Return (x, y) of the center of cell containing provided text 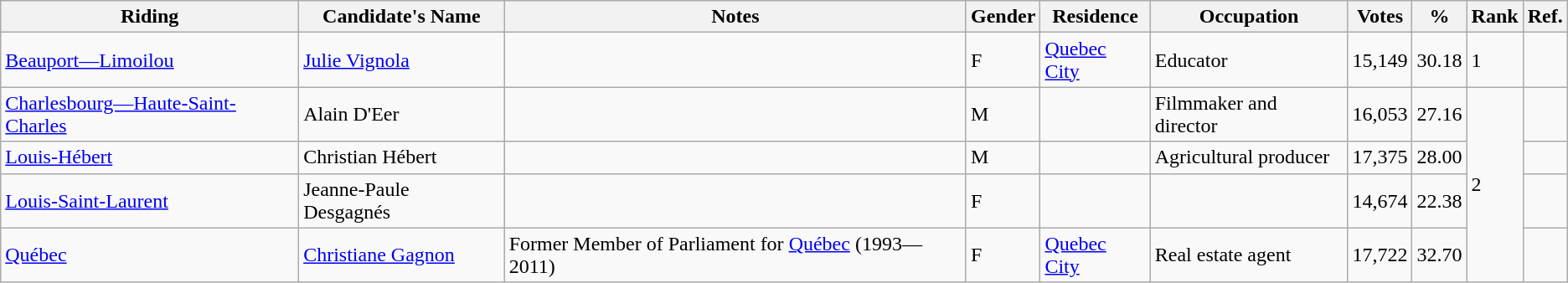
Christiane Gagnon (402, 255)
27.16 (1439, 114)
Alain D'Eer (402, 114)
17,375 (1380, 157)
Candidate's Name (402, 17)
Gender (1003, 17)
30.18 (1439, 60)
16,053 (1380, 114)
Rank (1494, 17)
Residence (1096, 17)
22.38 (1439, 201)
Beauport—Limoilou (150, 60)
Occupation (1249, 17)
% (1439, 17)
15,149 (1380, 60)
14,674 (1380, 201)
Votes (1380, 17)
Christian Hébert (402, 157)
Québec (150, 255)
Former Member of Parliament for Québec (1993—2011) (735, 255)
Louis-Saint-Laurent (150, 201)
Notes (735, 17)
Ref. (1545, 17)
Real estate agent (1249, 255)
Riding (150, 17)
Louis-Hébert (150, 157)
Charlesbourg—Haute-Saint-Charles (150, 114)
Educator (1249, 60)
Filmmaker and director (1249, 114)
32.70 (1439, 255)
Agricultural producer (1249, 157)
Jeanne-Paule Desgagnés (402, 201)
Julie Vignola (402, 60)
17,722 (1380, 255)
2 (1494, 184)
1 (1494, 60)
28.00 (1439, 157)
